For the text-containing cell, return its midpoint in [x, y] coordinate format. 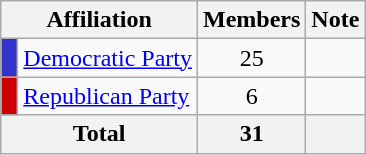
Note [336, 20]
Affiliation [100, 20]
Members [251, 20]
31 [251, 134]
6 [251, 96]
Democratic Party [108, 58]
25 [251, 58]
Total [100, 134]
Republican Party [108, 96]
